Determine the (X, Y) coordinate at the center of the cell enclosing the given text.  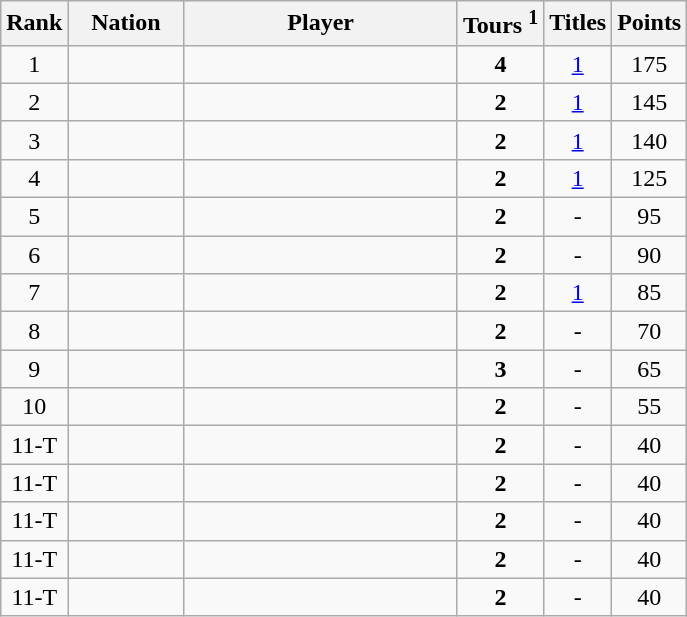
Rank (34, 24)
125 (650, 178)
Titles (578, 24)
8 (34, 331)
Points (650, 24)
6 (34, 255)
Player (321, 24)
Tours 1 (500, 24)
140 (650, 140)
175 (650, 64)
65 (650, 369)
95 (650, 217)
Nation (126, 24)
10 (34, 407)
55 (650, 407)
70 (650, 331)
5 (34, 217)
85 (650, 293)
7 (34, 293)
9 (34, 369)
145 (650, 102)
90 (650, 255)
